Extract the [x, y] coordinate from the center of the cell holding the provided text.  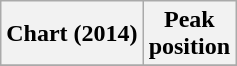
Peakposition [189, 34]
Chart (2014) [72, 34]
